Pinpoint the cell where the given text exists, returning its [x, y] midpoint coordinate. 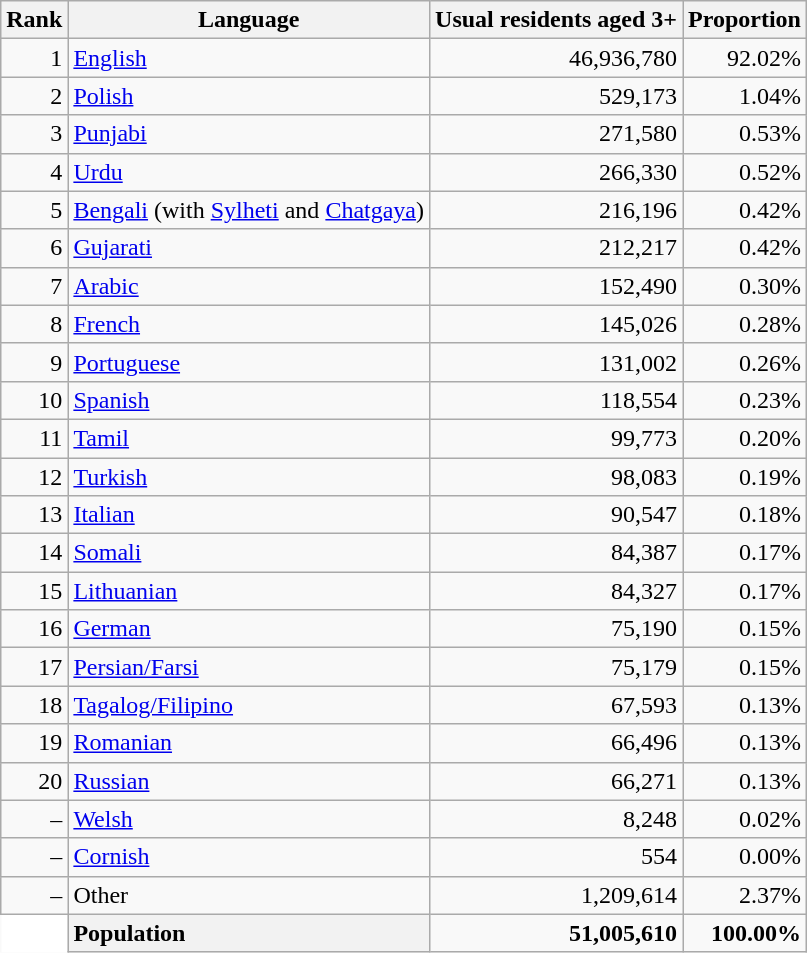
0.23% [745, 400]
Rank [34, 20]
Romanian [249, 743]
13 [34, 515]
11 [34, 438]
0.00% [745, 857]
131,002 [556, 362]
Tagalog/Filipino [249, 705]
212,217 [556, 248]
Somali [249, 553]
84,327 [556, 591]
8,248 [556, 819]
0.18% [745, 515]
75,190 [556, 629]
216,196 [556, 210]
Tamil [249, 438]
46,936,780 [556, 58]
5 [34, 210]
84,387 [556, 553]
118,554 [556, 400]
Population [249, 933]
7 [34, 286]
6 [34, 248]
0.28% [745, 324]
Persian/Farsi [249, 667]
18 [34, 705]
90,547 [556, 515]
1 [34, 58]
554 [556, 857]
8 [34, 324]
14 [34, 553]
0.53% [745, 134]
51,005,610 [556, 933]
Portuguese [249, 362]
French [249, 324]
75,179 [556, 667]
Arabic [249, 286]
19 [34, 743]
99,773 [556, 438]
Polish [249, 96]
Lithuanian [249, 591]
1,209,614 [556, 895]
Bengali (with Sylheti and Chatgaya) [249, 210]
English [249, 58]
92.02% [745, 58]
10 [34, 400]
16 [34, 629]
271,580 [556, 134]
100.00% [745, 933]
67,593 [556, 705]
0.02% [745, 819]
1.04% [745, 96]
Spanish [249, 400]
3 [34, 134]
4 [34, 172]
Language [249, 20]
German [249, 629]
Proportion [745, 20]
15 [34, 591]
Welsh [249, 819]
2 [34, 96]
0.52% [745, 172]
Usual residents aged 3+ [556, 20]
0.26% [745, 362]
17 [34, 667]
2.37% [745, 895]
266,330 [556, 172]
145,026 [556, 324]
66,271 [556, 781]
Cornish [249, 857]
20 [34, 781]
Punjabi [249, 134]
9 [34, 362]
529,173 [556, 96]
0.19% [745, 477]
66,496 [556, 743]
152,490 [556, 286]
0.30% [745, 286]
0.20% [745, 438]
Gujarati [249, 248]
Turkish [249, 477]
Russian [249, 781]
12 [34, 477]
Other [249, 895]
Urdu [249, 172]
Italian [249, 515]
98,083 [556, 477]
